Extract the [X, Y] coordinate from the center of the cell holding the provided text.  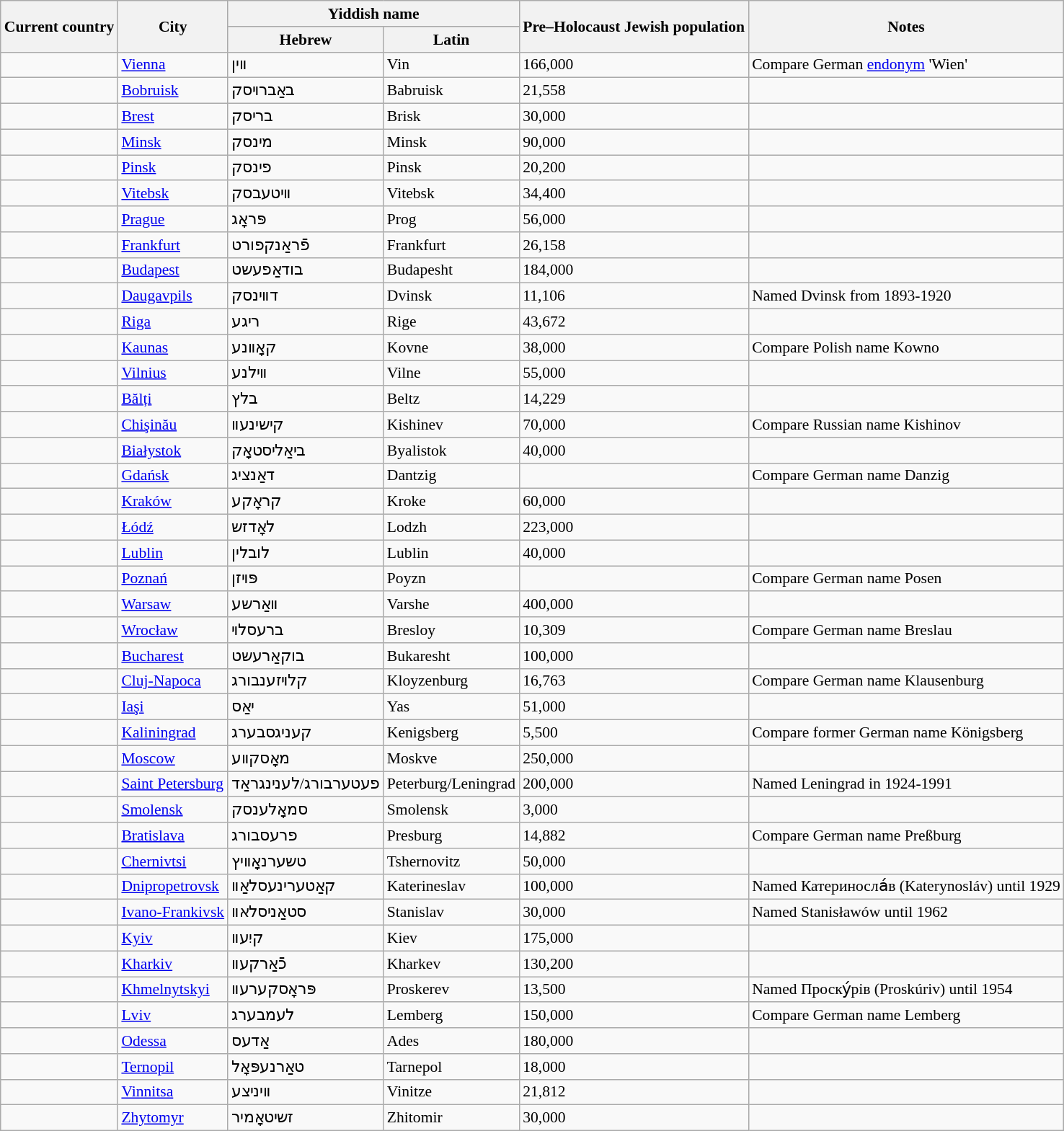
Bucharest [173, 656]
20,200 [634, 168]
קיִעװ [306, 939]
Named Катериносла́в (Katerynosláv) until 1929 [906, 887]
56,000 [634, 219]
Rige [451, 322]
קראָקע [306, 502]
70,000 [634, 425]
Peterburg/Leningrad [451, 784]
ברעסלױ [306, 630]
Tshernovitz [451, 861]
34,400 [634, 194]
Compare German name Posen [906, 579]
Compare German name Lemberg [906, 1016]
Hebrew [306, 40]
פּראָג [306, 219]
זשיטאָמיר [306, 1118]
Pre–Holocaust Jewish population [634, 26]
באַברױסק [306, 91]
Riga [173, 322]
Iaşi [173, 707]
קאַטערינעסלאַװ [306, 887]
Tarnepol [451, 1067]
13,500 [634, 990]
Kharkiv [173, 964]
Compare Russian name Kishinov [906, 425]
טאַרנעפּאָל [306, 1067]
Named Dvinsk from 1893-1920 [906, 296]
50,000 [634, 861]
Kishinev [451, 425]
Cluj-Napoca [173, 681]
Poznań [173, 579]
Bratislava [173, 835]
בוקאַרעשט [306, 656]
11,106 [634, 296]
Ternopil [173, 1067]
Katerineslav [451, 887]
166,000 [634, 65]
150,000 [634, 1016]
Compare Polish name Kowno [906, 347]
סטאַניסלאװ [306, 913]
Odessa [173, 1041]
10,309 [634, 630]
Kharkev [451, 964]
Varshe [451, 605]
Bălți [173, 399]
City [173, 26]
Gdańsk [173, 476]
180,000 [634, 1041]
לובלין [306, 553]
Chişinău [173, 425]
Babruisk [451, 91]
Compare German name Klausenburg [906, 681]
55,000 [634, 373]
Proskerev [451, 990]
Budapest [173, 270]
Moskve [451, 758]
223,000 [634, 528]
Zhytomyr [173, 1118]
21,558 [634, 91]
Daugavpils [173, 296]
קלױזענבורג [306, 681]
Białystok [173, 451]
Lviv [173, 1016]
כ‏ֿאַרקעװ [306, 964]
פינסק [306, 168]
Kloyzenburg [451, 681]
װילנע [306, 373]
Prague [173, 219]
Named Проску́рів (Proskúriv) until 1954 [906, 990]
Named Stanisławów until 1962 [906, 913]
Vilnius [173, 373]
Compare German name Breslau [906, 630]
Vinitze [451, 1092]
Lodzh [451, 528]
400,000 [634, 605]
קישינעװ [306, 425]
38,000 [634, 347]
51,000 [634, 707]
לאָדזש [306, 528]
Bresloy [451, 630]
Notes [906, 26]
90,000 [634, 142]
קאָװנע [306, 347]
Ivano-Frankivsk [173, 913]
ביאַליסטאָק [306, 451]
װאַרשע [306, 605]
Kraków [173, 502]
װיטעבסק [306, 194]
200,000 [634, 784]
Kroke [451, 502]
43,672 [634, 322]
Stanislav [451, 913]
Khmelnytskyi [173, 990]
Vinnitsa [173, 1092]
Kyiv [173, 939]
16,763 [634, 681]
פֿראַנקפורט [306, 245]
Brisk [451, 117]
דאַנציג [306, 476]
Lemberg [451, 1016]
Łódź [173, 528]
‏בלץ [306, 399]
14,229 [634, 399]
ריגע [306, 322]
21,812 [634, 1092]
Wrocław [173, 630]
Chernivtsi [173, 861]
לעמבערג [306, 1016]
3,000 [634, 810]
Prog [451, 219]
יאַס [306, 707]
184,000 [634, 270]
26,158 [634, 245]
Yas [451, 707]
Vienna [173, 65]
Warsaw [173, 605]
5,500 [634, 733]
װיניצע [306, 1092]
Moscow [173, 758]
Bobruisk [173, 91]
Dvinsk [451, 296]
Named Leningrad in 1924-1991 [906, 784]
Zhitomir [451, 1118]
60,000 [634, 502]
Dnipropetrovsk [173, 887]
Compare German name Danzig [906, 476]
Poyzn [451, 579]
Budapesht [451, 270]
Dantzig [451, 476]
פעטערבורג/לענינגראַד [306, 784]
Beltz [451, 399]
250,000 [634, 758]
אַדעס [306, 1041]
בריסק [306, 117]
Compare German endonym 'Wien' [906, 65]
קעניגסבערג [306, 733]
מאָסקװע [306, 758]
פּראָסקערעװ [306, 990]
Kenigsberg [451, 733]
פּױזן [306, 579]
Kiev [451, 939]
דװינסק [306, 296]
Kovne [451, 347]
130,200 [634, 964]
Current country [59, 26]
18,000 [634, 1067]
Kaliningrad [173, 733]
Kaunas [173, 347]
Byalistok [451, 451]
Compare former German name Königsberg [906, 733]
פרעסבורג [306, 835]
Brest [173, 117]
Yiddish name [373, 14]
בודאַפעשט [306, 270]
Saint Petersburg [173, 784]
Compare German name Preßburg [906, 835]
װין [306, 65]
Ades [451, 1041]
Bukaresht [451, 656]
Vilne [451, 373]
סמאָלענסק [306, 810]
Presburg [451, 835]
Vin [451, 65]
14,882 [634, 835]
Latin [451, 40]
מינסק [306, 142]
175,000 [634, 939]
טשערנאָװיץ [306, 861]
